Search for the cell housing the specified text and yield its (X, Y) center coordinate. 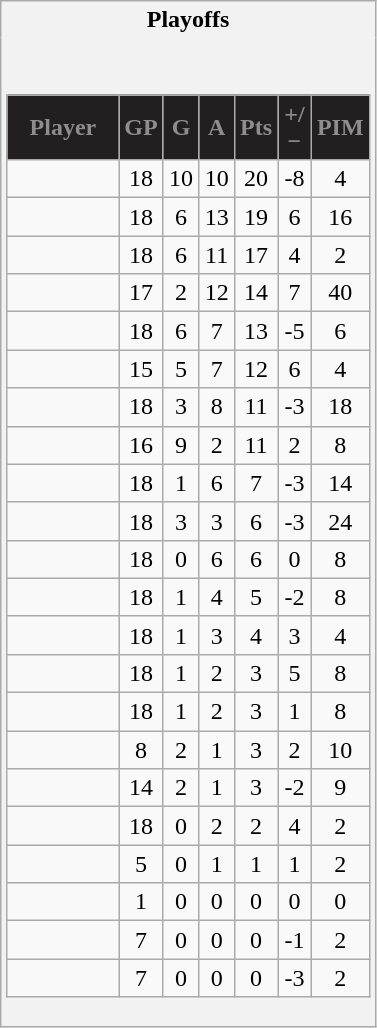
PIM (340, 128)
40 (340, 293)
Pts (256, 128)
19 (256, 217)
-5 (295, 331)
Player (63, 128)
-8 (295, 179)
G (181, 128)
+/− (295, 128)
Playoffs (188, 20)
-1 (295, 940)
24 (340, 521)
GP (141, 128)
15 (141, 369)
20 (256, 179)
A (217, 128)
